Find where the given text appears and provide that cell's center as [x, y] coordinate. 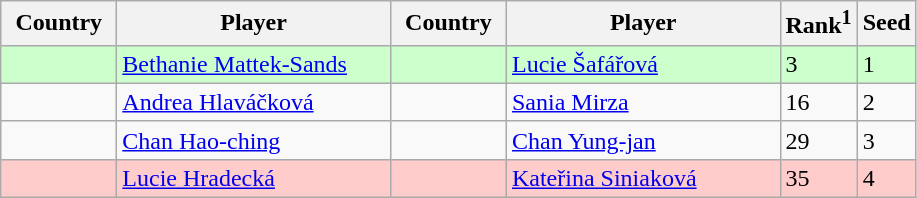
Kateřina Siniaková [643, 178]
Bethanie Mattek-Sands [254, 64]
Rank1 [818, 24]
Lucie Šafářová [643, 64]
Andrea Hlaváčková [254, 102]
16 [818, 102]
Sania Mirza [643, 102]
Seed [886, 24]
Lucie Hradecká [254, 178]
1 [886, 64]
35 [818, 178]
2 [886, 102]
Chan Yung-jan [643, 140]
Chan Hao-ching [254, 140]
4 [886, 178]
29 [818, 140]
